For the text-containing cell, return its midpoint in (x, y) coordinate format. 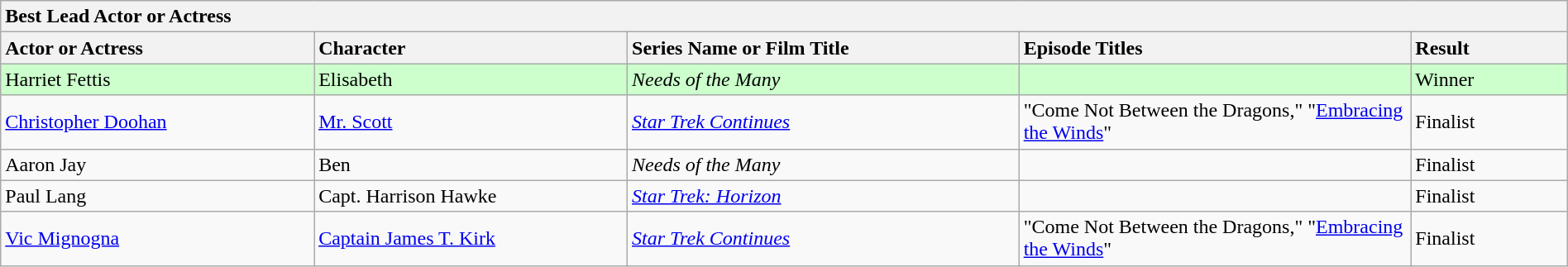
Captain James T. Kirk (471, 238)
Vic Mignogna (157, 238)
Paul Lang (157, 196)
Capt. Harrison Hawke (471, 196)
Christopher Doohan (157, 122)
Harriet Fettis (157, 79)
Character (471, 48)
Episode Titles (1215, 48)
Best Lead Actor or Actress (784, 17)
Aaron Jay (157, 164)
Ben (471, 164)
Mr. Scott (471, 122)
Winner (1489, 79)
Series Name or Film Title (824, 48)
Elisabeth (471, 79)
Result (1489, 48)
Actor or Actress (157, 48)
Star Trek: Horizon (824, 196)
